Determine the [X, Y] coordinate at the center of the cell enclosing the given text.  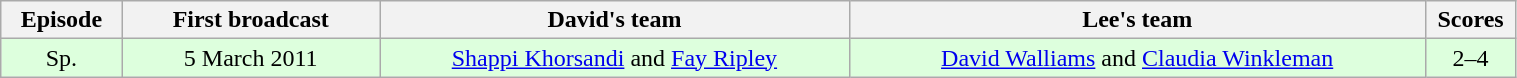
5 March 2011 [251, 58]
Scores [1470, 20]
Sp. [62, 58]
David's team [615, 20]
Lee's team [1137, 20]
Episode [62, 20]
First broadcast [251, 20]
Shappi Khorsandi and Fay Ripley [615, 58]
David Walliams and Claudia Winkleman [1137, 58]
2–4 [1470, 58]
